Detect which cell encompasses the target text, then output its (x, y) center coordinate. 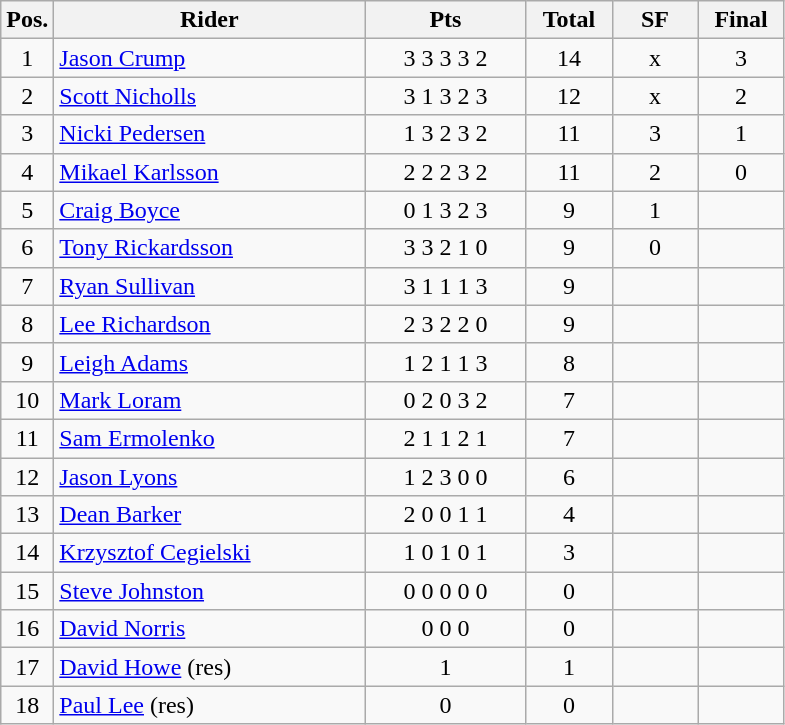
Craig Boyce (210, 210)
Leigh Adams (210, 362)
2 0 0 1 1 (446, 515)
2 1 1 2 1 (446, 438)
1 2 3 0 0 (446, 477)
Lee Richardson (210, 324)
2 2 2 3 2 (446, 172)
10 (28, 400)
16 (28, 629)
3 1 3 2 3 (446, 96)
Tony Rickardsson (210, 248)
Jason Lyons (210, 477)
Paul Lee (res) (210, 705)
Sam Ermolenko (210, 438)
Dean Barker (210, 515)
2 3 2 2 0 (446, 324)
13 (28, 515)
0 0 0 0 0 (446, 591)
0 2 0 3 2 (446, 400)
1 2 1 1 3 (446, 362)
1 3 2 3 2 (446, 134)
3 1 1 1 3 (446, 286)
Rider (210, 20)
David Howe (res) (210, 667)
1 0 1 0 1 (446, 553)
0 1 3 2 3 (446, 210)
Nicki Pedersen (210, 134)
Krzysztof Cegielski (210, 553)
Mikael Karlsson (210, 172)
Steve Johnston (210, 591)
Total (569, 20)
0 0 0 (446, 629)
Final (741, 20)
Scott Nicholls (210, 96)
Pos. (28, 20)
18 (28, 705)
Ryan Sullivan (210, 286)
3 3 2 1 0 (446, 248)
David Norris (210, 629)
SF (655, 20)
Mark Loram (210, 400)
15 (28, 591)
5 (28, 210)
3 3 3 3 2 (446, 58)
Pts (446, 20)
Jason Crump (210, 58)
17 (28, 667)
